Provide the [x, y] coordinate of the cell's center where the given text is located.  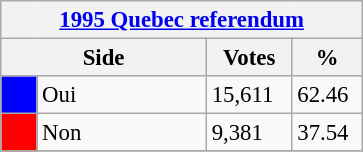
62.46 [328, 95]
Non [122, 133]
15,611 [249, 95]
Side [104, 58]
9,381 [249, 133]
1995 Quebec referendum [182, 20]
37.54 [328, 133]
% [328, 58]
Votes [249, 58]
Oui [122, 95]
